Determine the (x, y) coordinate at the center of the cell enclosing the given text.  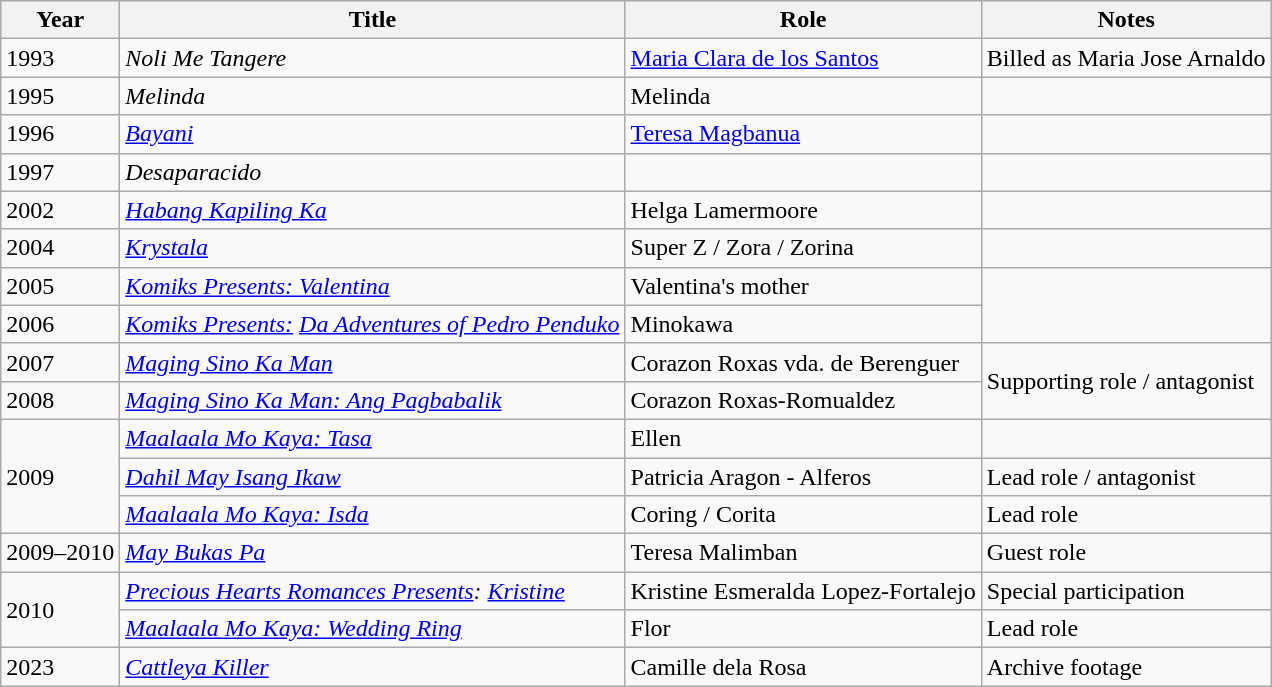
Teresa Malimban (803, 553)
Valentina's mother (803, 286)
1993 (60, 58)
May Bukas Pa (372, 553)
Helga Lamermoore (803, 210)
Maging Sino Ka Man (372, 362)
Maalaala Mo Kaya: Isda (372, 515)
2007 (60, 362)
2004 (60, 248)
Cattleya Killer (372, 667)
Kristine Esmeralda Lopez-Fortalejo (803, 591)
Camille dela Rosa (803, 667)
Corazon Roxas-Romualdez (803, 400)
1997 (60, 172)
Flor (803, 629)
Title (372, 20)
Ellen (803, 438)
Komiks Presents: Valentina (372, 286)
Krystala (372, 248)
2023 (60, 667)
Teresa Magbanua (803, 134)
Billed as Maria Jose Arnaldo (1126, 58)
2002 (60, 210)
2009 (60, 476)
Habang Kapiling Ka (372, 210)
Bayani (372, 134)
Komiks Presents: Da Adventures of Pedro Penduko (372, 324)
Desaparacido (372, 172)
Role (803, 20)
Archive footage (1126, 667)
Noli Me Tangere (372, 58)
2010 (60, 610)
Maalaala Mo Kaya: Wedding Ring (372, 629)
Guest role (1126, 553)
2005 (60, 286)
1996 (60, 134)
Patricia Aragon - Alferos (803, 477)
1995 (60, 96)
Supporting role / antagonist (1126, 381)
Year (60, 20)
Dahil May Isang Ikaw (372, 477)
Maalaala Mo Kaya: Tasa (372, 438)
2009–2010 (60, 553)
Maging Sino Ka Man: Ang Pagbabalik (372, 400)
Special participation (1126, 591)
Maria Clara de los Santos (803, 58)
Minokawa (803, 324)
2008 (60, 400)
Precious Hearts Romances Presents: Kristine (372, 591)
Super Z / Zora / Zorina (803, 248)
Lead role / antagonist (1126, 477)
Coring / Corita (803, 515)
Corazon Roxas vda. de Berenguer (803, 362)
Notes (1126, 20)
2006 (60, 324)
